Pinpoint the cell where the given text exists, returning its (X, Y) midpoint coordinate. 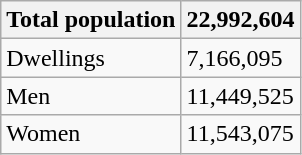
11,449,525 (240, 96)
7,166,095 (240, 58)
Dwellings (91, 58)
Total population (91, 20)
Women (91, 134)
22,992,604 (240, 20)
11,543,075 (240, 134)
Men (91, 96)
